Provide the [X, Y] coordinate of the cell's center where the given text is located.  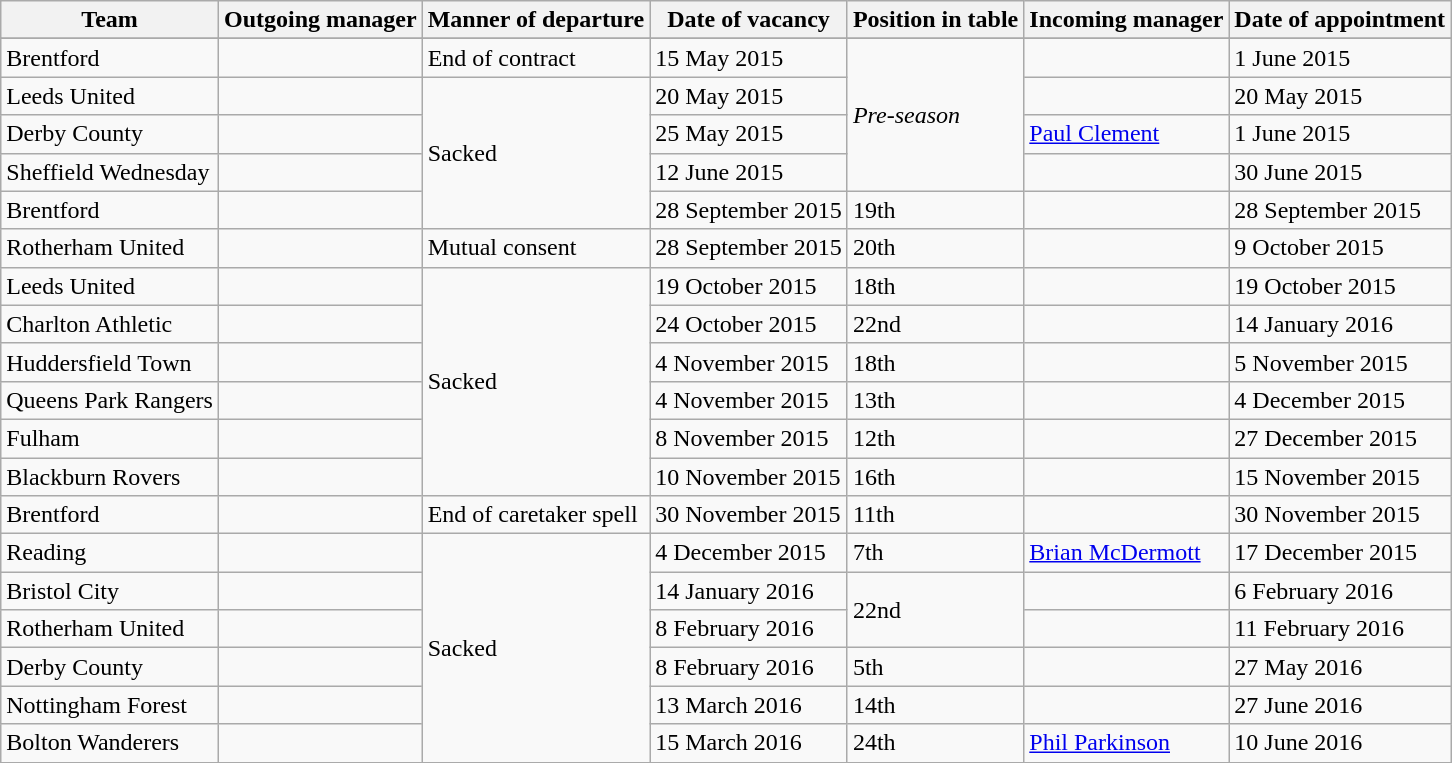
Date of vacancy [749, 20]
20th [935, 248]
25 May 2015 [749, 134]
Queens Park Rangers [110, 400]
9 October 2015 [1340, 248]
Reading [110, 553]
19th [935, 210]
Team [110, 20]
30 June 2015 [1340, 172]
15 March 2016 [749, 743]
5 November 2015 [1340, 362]
12 June 2015 [749, 172]
14th [935, 705]
Outgoing manager [320, 20]
Manner of departure [536, 20]
24th [935, 743]
Position in table [935, 20]
6 February 2016 [1340, 591]
Date of appointment [1340, 20]
5th [935, 667]
End of caretaker spell [536, 515]
End of contract [536, 58]
Bolton Wanderers [110, 743]
Sheffield Wednesday [110, 172]
7th [935, 553]
Phil Parkinson [1126, 743]
11 February 2016 [1340, 629]
27 December 2015 [1340, 438]
Mutual consent [536, 248]
Fulham [110, 438]
17 December 2015 [1340, 553]
Paul Clement [1126, 134]
8 November 2015 [749, 438]
10 November 2015 [749, 477]
11th [935, 515]
12th [935, 438]
Bristol City [110, 591]
Nottingham Forest [110, 705]
Blackburn Rovers [110, 477]
Brian McDermott [1126, 553]
24 October 2015 [749, 324]
Huddersfield Town [110, 362]
16th [935, 477]
Incoming manager [1126, 20]
27 May 2016 [1340, 667]
Pre-season [935, 115]
Charlton Athletic [110, 324]
15 November 2015 [1340, 477]
27 June 2016 [1340, 705]
13th [935, 400]
13 March 2016 [749, 705]
15 May 2015 [749, 58]
10 June 2016 [1340, 743]
